Extract the (x, y) coordinate from the center of the cell holding the provided text.  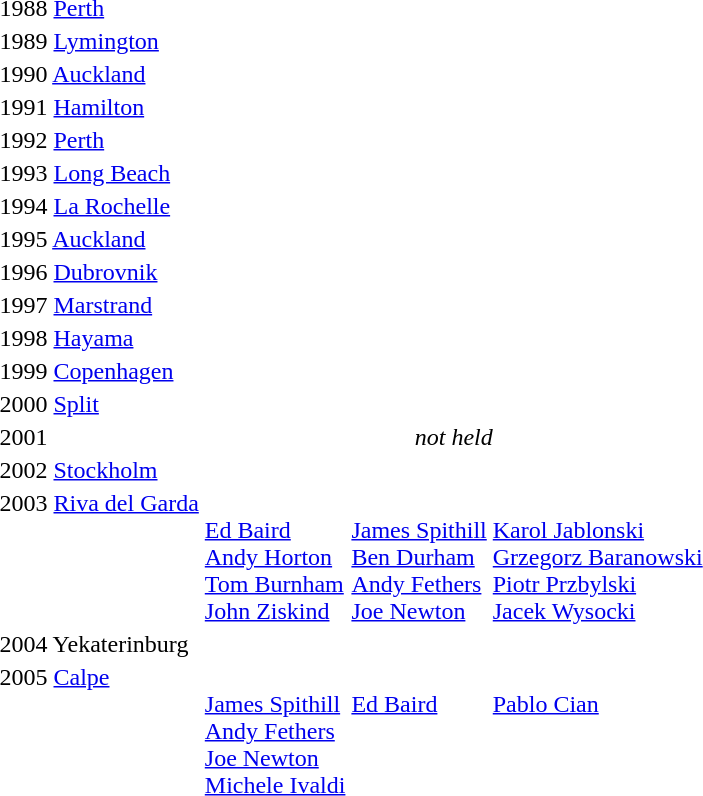
James SpithillBen DurhamAndy FethersJoe Newton (419, 557)
Ed BairdAndy HortonTom BurnhamJohn Ziskind (275, 557)
